Return the [X, Y] coordinate for the center point of the cell that contains the specified text.  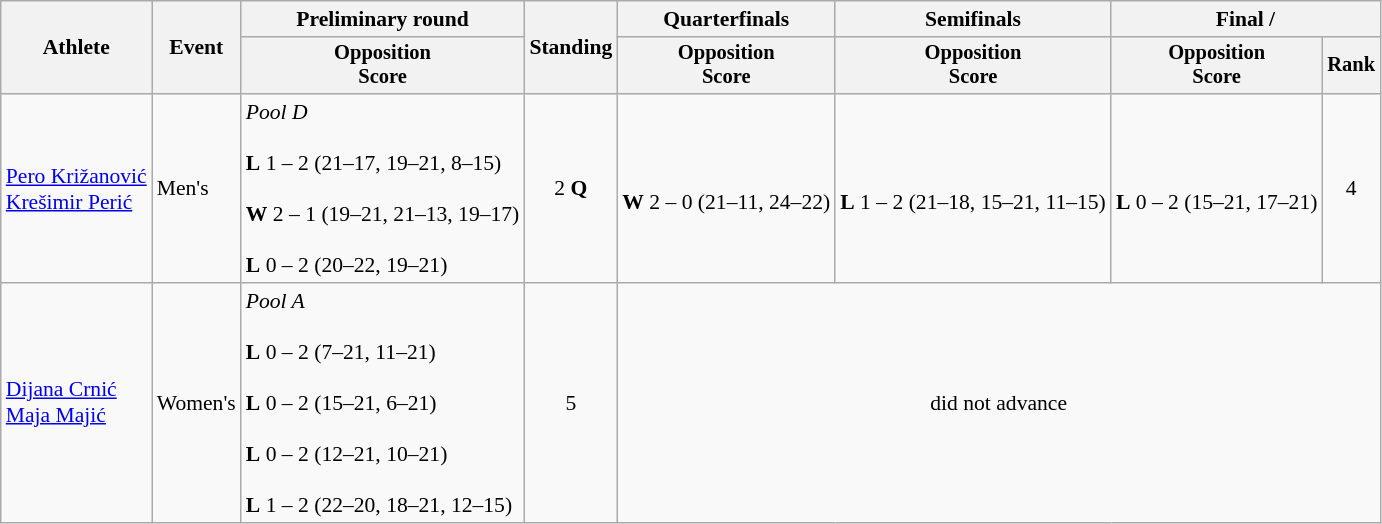
Event [196, 48]
Preliminary round [383, 19]
Pool AL 0 – 2 (7–21, 11–21)L 0 – 2 (15–21, 6–21)L 0 – 2 (12–21, 10–21)L 1 – 2 (22–20, 18–21, 12–15) [383, 403]
W 2 – 0 (21–11, 24–22) [726, 188]
Women's [196, 403]
did not advance [998, 403]
Pero KrižanovićKrešimir Perić [76, 188]
Final / [1246, 19]
Athlete [76, 48]
Rank [1351, 66]
2 Q [570, 188]
Dijana CrnićMaja Majić [76, 403]
Standing [570, 48]
Pool DL 1 – 2 (21–17, 19–21, 8–15)W 2 – 1 (19–21, 21–13, 19–17)L 0 – 2 (20–22, 19–21) [383, 188]
Quarterfinals [726, 19]
4 [1351, 188]
L 1 – 2 (21–18, 15–21, 11–15) [973, 188]
Semifinals [973, 19]
L 0 – 2 (15–21, 17–21) [1217, 188]
Men's [196, 188]
5 [570, 403]
